Output the [X, Y] coordinate of the center of the cell containing the given text.  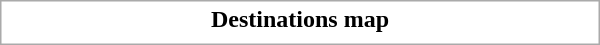
Destinations map [300, 19]
